Pinpoint the cell where the given text exists, returning its (x, y) midpoint coordinate. 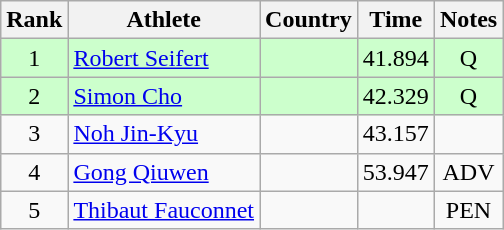
Rank (34, 20)
43.157 (396, 134)
Noh Jin-Kyu (164, 134)
53.947 (396, 172)
Time (396, 20)
5 (34, 210)
Thibaut Fauconnet (164, 210)
1 (34, 58)
Country (309, 20)
2 (34, 96)
41.894 (396, 58)
ADV (468, 172)
Robert Seifert (164, 58)
Simon Cho (164, 96)
42.329 (396, 96)
4 (34, 172)
Athlete (164, 20)
PEN (468, 210)
Gong Qiuwen (164, 172)
3 (34, 134)
Notes (468, 20)
